Detect which cell encompasses the target text, then output its (X, Y) center coordinate. 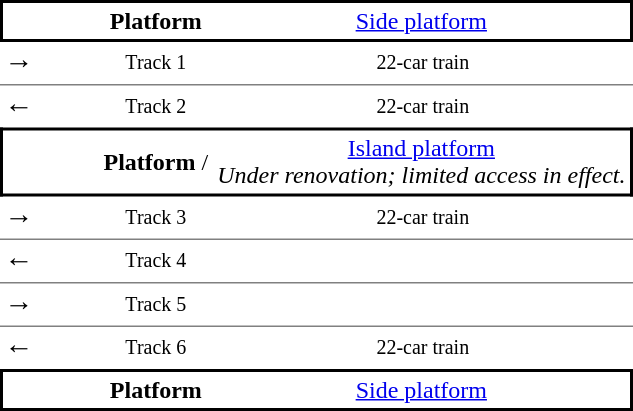
Track 5 (156, 304)
Track 4 (156, 260)
Track 1 (156, 63)
Platform / (156, 162)
Island platform Under renovation; limited access in effect. (423, 162)
Track 2 (156, 106)
Track 6 (156, 348)
Track 3 (156, 217)
